Scan for the cell matching the given text and deliver its (X, Y) coordinate at center. 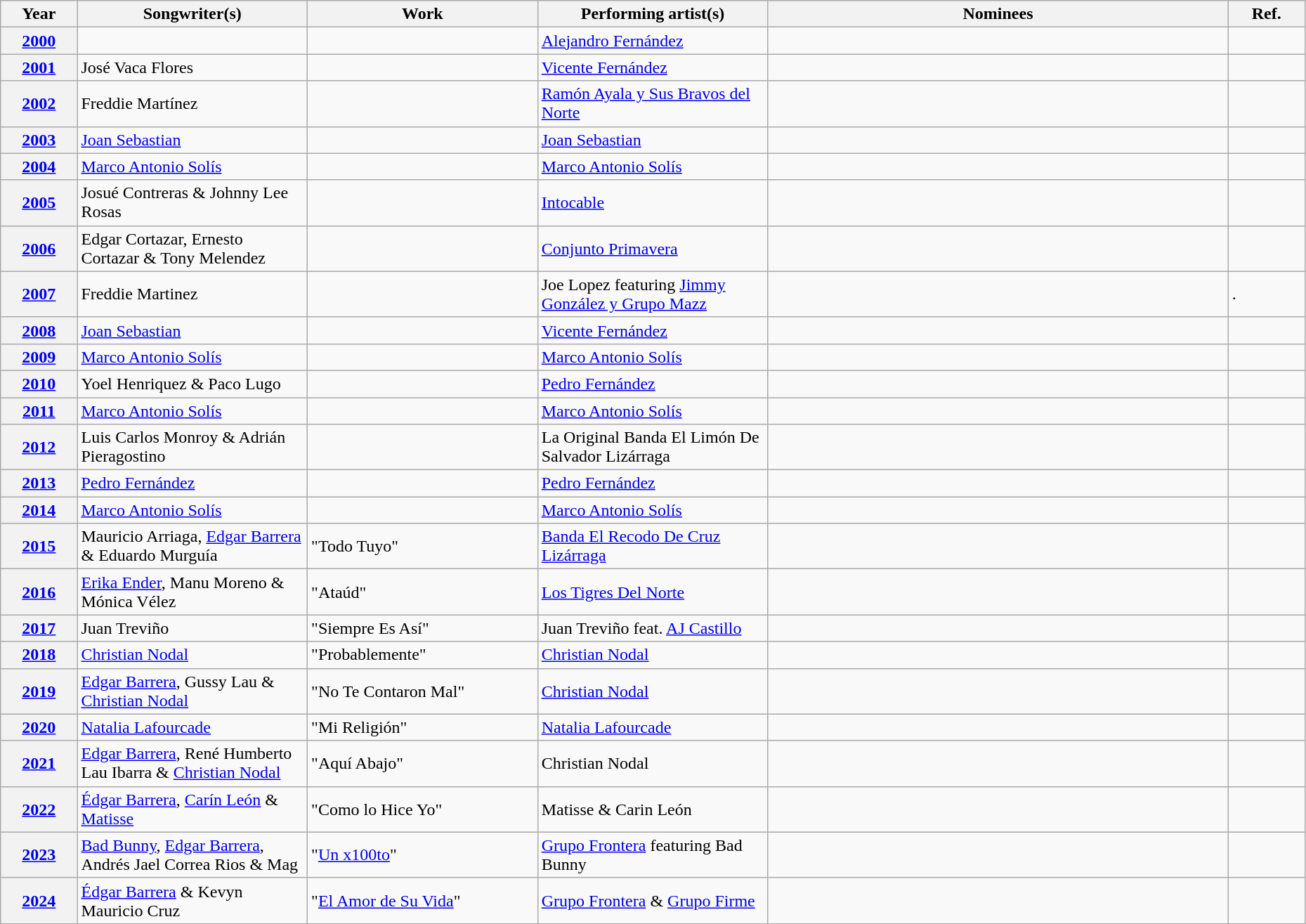
Edgar Cortazar, Ernesto Cortazar & Tony Melendez (192, 249)
Freddie Martínez (192, 104)
Edgar Barrera, Gussy Lau & Christian Nodal (192, 691)
. (1266, 294)
2008 (39, 330)
2017 (39, 628)
2014 (39, 510)
2010 (39, 384)
Erika Ender, Manu Moreno & Mónica Vélez (192, 592)
"Ataúd" (423, 592)
"Aquí Abajo" (423, 763)
2023 (39, 854)
2013 (39, 483)
2012 (39, 447)
Alejandro Fernández (653, 41)
2011 (39, 411)
Luis Carlos Monroy & Adrián Pieragostino (192, 447)
2007 (39, 294)
Grupo Frontera & Grupo Firme (653, 901)
Performing artist(s) (653, 14)
"Mi Religión" (423, 727)
2019 (39, 691)
Joe Lopez featuring Jimmy González y Grupo Mazz (653, 294)
"Un x100to" (423, 854)
Banda El Recodo De Cruz Lizárraga (653, 547)
Yoel Henriquez & Paco Lugo (192, 384)
Ramón Ayala y Sus Bravos del Norte (653, 104)
2004 (39, 167)
Conjunto Primavera (653, 249)
Matisse & Carin León (653, 809)
Freddie Martinez (192, 294)
2001 (39, 67)
2006 (39, 249)
"Siempre Es Así" (423, 628)
"El Amor de Su Vida" (423, 901)
Work (423, 14)
2022 (39, 809)
2020 (39, 727)
2018 (39, 655)
2005 (39, 202)
Juan Treviño feat. AJ Castillo (653, 628)
2009 (39, 357)
José Vaca Flores (192, 67)
Édgar Barrera, Carín León & Matisse (192, 809)
Bad Bunny, Edgar Barrera, Andrés Jael Correa Rios & Mag (192, 854)
Mauricio Arriaga, Edgar Barrera & Eduardo Murguía (192, 547)
"Probablemente" (423, 655)
Ref. (1266, 14)
Year (39, 14)
2002 (39, 104)
Édgar Barrera & Kevyn Mauricio Cruz (192, 901)
"Todo Tuyo" (423, 547)
2016 (39, 592)
Edgar Barrera, René Humberto Lau Ibarra & Christian Nodal (192, 763)
"Como lo Hice Yo" (423, 809)
2015 (39, 547)
Songwriter(s) (192, 14)
Nominees (998, 14)
La Original Banda El Limón De Salvador Lizárraga (653, 447)
2003 (39, 140)
Grupo Frontera featuring Bad Bunny (653, 854)
Juan Treviño (192, 628)
Los Tigres Del Norte (653, 592)
Josué Contreras & Johnny Lee Rosas (192, 202)
"No Te Contaron Mal" (423, 691)
2000 (39, 41)
2024 (39, 901)
2021 (39, 763)
Intocable (653, 202)
